Detect which cell encompasses the target text, then output its [x, y] center coordinate. 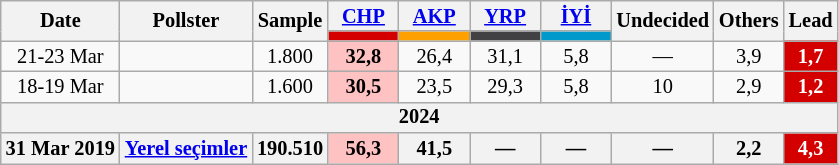
23,5 [434, 86]
1,7 [811, 56]
1.800 [290, 56]
Lead [811, 20]
31,1 [506, 56]
Undecided [662, 20]
YRP [506, 16]
2,2 [749, 148]
2,9 [749, 86]
Sample [290, 20]
26,4 [434, 56]
32,8 [364, 56]
4,3 [811, 148]
AKP [434, 16]
2024 [420, 118]
31 Mar 2019 [60, 148]
3,9 [749, 56]
190.510 [290, 148]
Date [60, 20]
56,3 [364, 148]
Yerel seçimler [186, 148]
10 [662, 86]
18-19 Mar [60, 86]
30,5 [364, 86]
1.600 [290, 86]
1,2 [811, 86]
41,5 [434, 148]
CHP [364, 16]
29,3 [506, 86]
21-23 Mar [60, 56]
İYİ [576, 16]
Pollster [186, 20]
Others [749, 20]
